Extract the [X, Y] coordinate from the center of the cell holding the provided text.  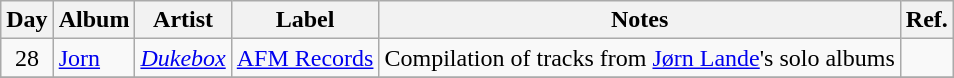
AFM Records [305, 58]
Label [305, 20]
Notes [640, 20]
Jorn [94, 58]
Compilation of tracks from Jørn Lande's solo albums [640, 58]
Dukebox [183, 58]
Day [27, 20]
Ref. [926, 20]
28 [27, 58]
Album [94, 20]
Artist [183, 20]
